Determine the [X, Y] coordinate at the center of the cell enclosing the given text.  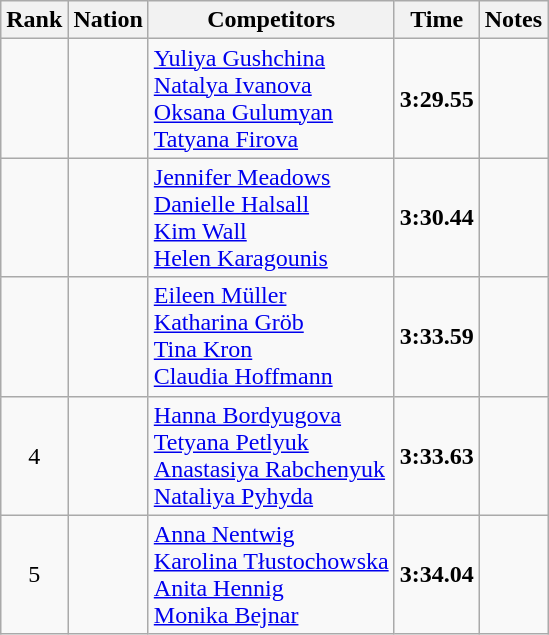
5 [34, 574]
3:33.63 [436, 456]
Eileen MüllerKatharina GröbTina KronClaudia Hoffmann [271, 336]
Rank [34, 20]
Yuliya GushchinaNatalya IvanovaOksana GulumyanTatyana Firova [271, 98]
Time [436, 20]
Anna NentwigKarolina TłustochowskaAnita HennigMonika Bejnar [271, 574]
3:33.59 [436, 336]
3:34.04 [436, 574]
Hanna BordyugovaTetyana PetlyukAnastasiya RabchenyukNataliya Pyhyda [271, 456]
4 [34, 456]
Notes [513, 20]
3:29.55 [436, 98]
Competitors [271, 20]
3:30.44 [436, 218]
Jennifer MeadowsDanielle HalsallKim WallHelen Karagounis [271, 218]
Nation [108, 20]
